Provide the (x, y) coordinate of the cell's center where the given text is located.  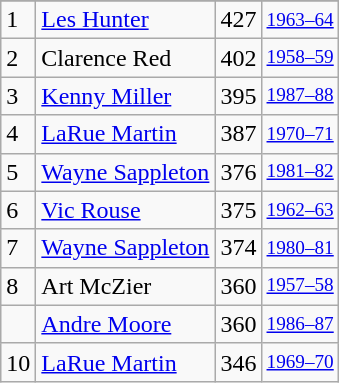
4 (18, 134)
Les Hunter (126, 20)
376 (238, 172)
1981–82 (300, 172)
1962–63 (300, 210)
6 (18, 210)
1986–87 (300, 324)
1958–59 (300, 58)
427 (238, 20)
1 (18, 20)
5 (18, 172)
3 (18, 96)
1957–58 (300, 286)
395 (238, 96)
Vic Rouse (126, 210)
7 (18, 248)
346 (238, 362)
387 (238, 134)
10 (18, 362)
Art McZier (126, 286)
1963–64 (300, 20)
375 (238, 210)
8 (18, 286)
374 (238, 248)
402 (238, 58)
Andre Moore (126, 324)
2 (18, 58)
1969–70 (300, 362)
Kenny Miller (126, 96)
1980–81 (300, 248)
Clarence Red (126, 58)
1987–88 (300, 96)
1970–71 (300, 134)
